Locate the cell with the specified text and output its [X, Y] center coordinate. 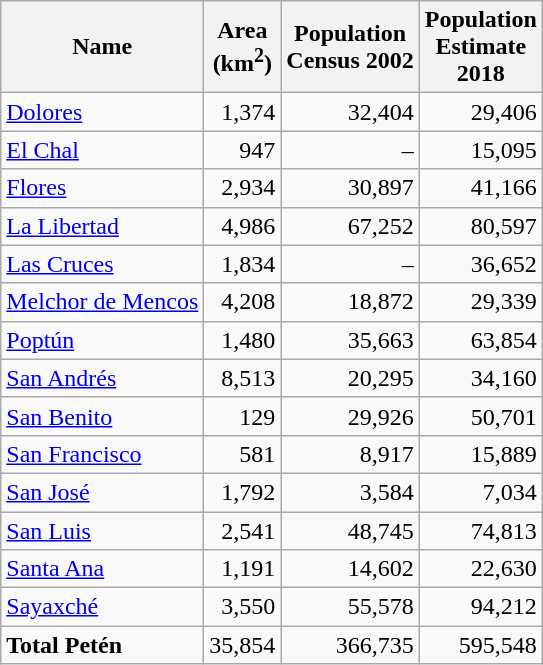
San Benito [102, 416]
29,406 [480, 112]
8,917 [350, 454]
El Chal [102, 150]
41,166 [480, 188]
Name [102, 47]
29,926 [350, 416]
La Libertad [102, 226]
32,404 [350, 112]
Dolores [102, 112]
15,889 [480, 454]
4,208 [242, 302]
14,602 [350, 569]
74,813 [480, 531]
1,191 [242, 569]
63,854 [480, 340]
29,339 [480, 302]
2,934 [242, 188]
22,630 [480, 569]
8,513 [242, 378]
Total Petén [102, 645]
Las Cruces [102, 264]
San Francisco [102, 454]
595,548 [480, 645]
4,986 [242, 226]
Area (km2) [242, 47]
Flores [102, 188]
San José [102, 492]
18,872 [350, 302]
7,034 [480, 492]
PopulationEstimate2018 [480, 47]
80,597 [480, 226]
94,212 [480, 607]
35,854 [242, 645]
366,735 [350, 645]
129 [242, 416]
1,374 [242, 112]
Melchor de Mencos [102, 302]
2,541 [242, 531]
Santa Ana [102, 569]
1,480 [242, 340]
30,897 [350, 188]
Poptún [102, 340]
San Luis [102, 531]
48,745 [350, 531]
PopulationCensus 2002 [350, 47]
3,584 [350, 492]
67,252 [350, 226]
1,792 [242, 492]
15,095 [480, 150]
50,701 [480, 416]
20,295 [350, 378]
3,550 [242, 607]
55,578 [350, 607]
947 [242, 150]
581 [242, 454]
36,652 [480, 264]
San Andrés [102, 378]
34,160 [480, 378]
Sayaxché [102, 607]
35,663 [350, 340]
1,834 [242, 264]
